Scan for the cell matching the given text and deliver its [X, Y] coordinate at center. 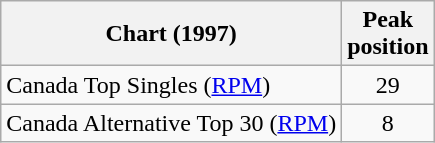
Peakposition [388, 34]
8 [388, 123]
Canada Alternative Top 30 (RPM) [172, 123]
29 [388, 85]
Chart (1997) [172, 34]
Canada Top Singles (RPM) [172, 85]
